Capture the cell that displays the provided text and extract its [X, Y] central coordinate. 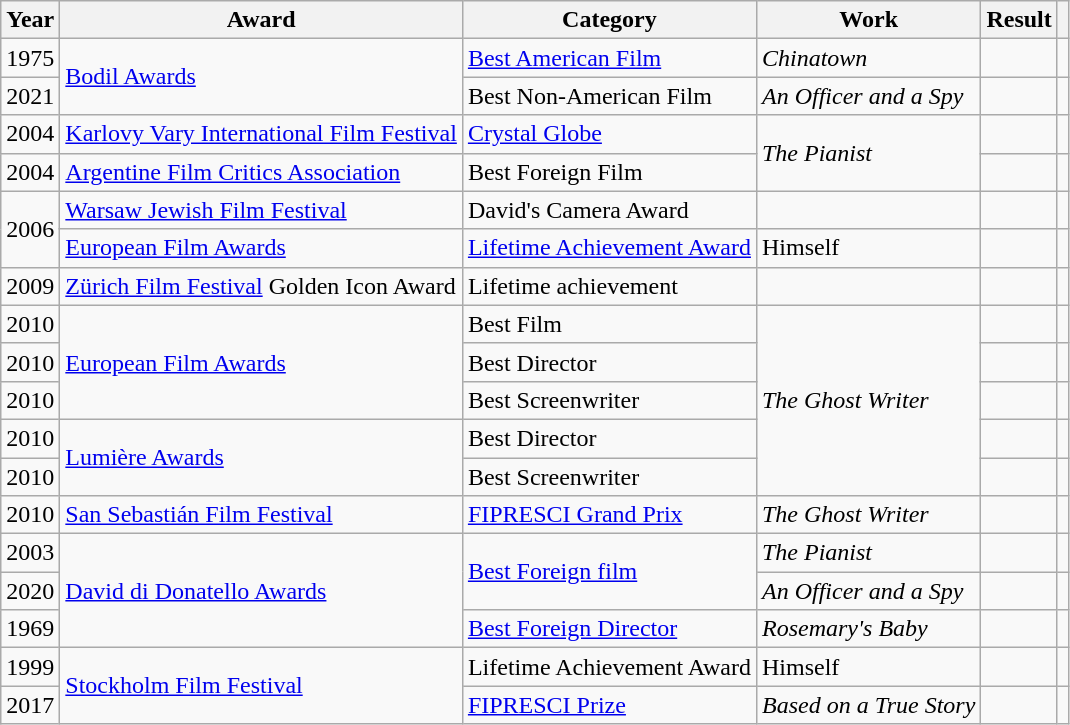
Best Non-American Film [609, 96]
FIPRESCI Grand Prix [609, 515]
Year [30, 20]
David di Donatello Awards [262, 591]
2009 [30, 286]
David's Camera Award [609, 210]
Best Foreign Film [609, 172]
Zürich Film Festival Golden Icon Award [262, 286]
Warsaw Jewish Film Festival [262, 210]
2021 [30, 96]
Result [1019, 20]
Best American Film [609, 58]
1969 [30, 629]
Best Foreign Director [609, 629]
Based on a True Story [868, 705]
1999 [30, 667]
Best Foreign film [609, 572]
San Sebastián Film Festival [262, 515]
1975 [30, 58]
Stockholm Film Festival [262, 686]
Argentine Film Critics Association [262, 172]
Karlovy Vary International Film Festival [262, 134]
Lifetime achievement [609, 286]
Lumière Awards [262, 457]
Rosemary's Baby [868, 629]
2003 [30, 553]
2020 [30, 591]
Best Film [609, 324]
2017 [30, 705]
Chinatown [868, 58]
Category [609, 20]
2006 [30, 229]
FIPRESCI Prize [609, 705]
Bodil Awards [262, 77]
Work [868, 20]
Award [262, 20]
Crystal Globe [609, 134]
